Capture the cell that displays the provided text and extract its [X, Y] central coordinate. 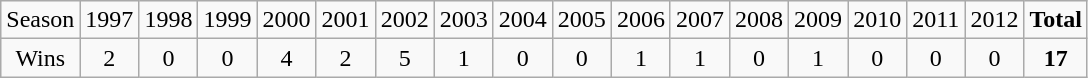
Wins [40, 58]
2005 [582, 20]
2002 [404, 20]
1999 [228, 20]
2010 [878, 20]
4 [286, 58]
17 [1056, 58]
Total [1056, 20]
Season [40, 20]
1997 [110, 20]
2006 [640, 20]
2004 [522, 20]
2000 [286, 20]
2011 [936, 20]
2008 [758, 20]
2003 [464, 20]
2009 [818, 20]
2007 [700, 20]
1998 [168, 20]
5 [404, 58]
2012 [994, 20]
2001 [346, 20]
